Return [x, y] of the center of cell containing provided text 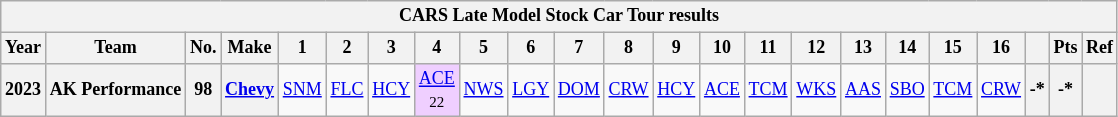
2023 [24, 90]
12 [816, 48]
5 [484, 48]
13 [864, 48]
Year [24, 48]
Chevy [250, 90]
14 [907, 48]
Team [115, 48]
3 [392, 48]
98 [204, 90]
FLC [347, 90]
DOM [580, 90]
Make [250, 48]
10 [722, 48]
4 [436, 48]
1 [302, 48]
NWS [484, 90]
11 [768, 48]
WKS [816, 90]
No. [204, 48]
ACE22 [436, 90]
8 [628, 48]
Pts [1066, 48]
ACE [722, 90]
9 [676, 48]
LGY [531, 90]
2 [347, 48]
SNM [302, 90]
SBO [907, 90]
6 [531, 48]
16 [1002, 48]
AAS [864, 90]
15 [953, 48]
Ref [1100, 48]
CARS Late Model Stock Car Tour results [560, 16]
AK Performance [115, 90]
7 [580, 48]
